Pinpoint the cell where the given text exists, returning its (X, Y) midpoint coordinate. 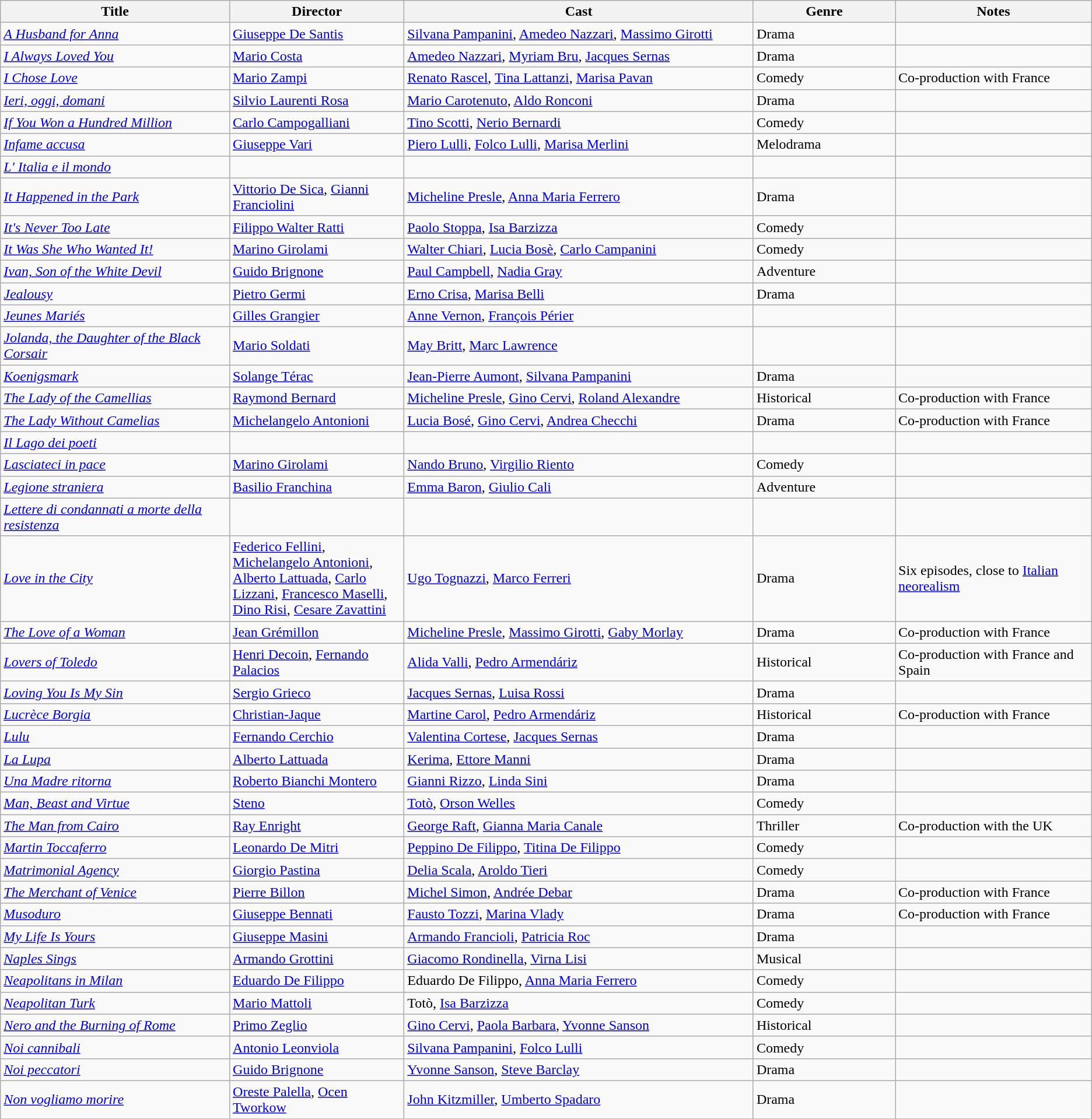
Totò, Isa Barzizza (579, 1003)
Jacques Sernas, Luisa Rossi (579, 692)
Jeunes Mariés (116, 316)
Giacomo Rondinella, Virna Lisi (579, 959)
Silvana Pampanini, Amedeo Nazzari, Massimo Girotti (579, 34)
Michelangelo Antonioni (317, 420)
It Happened in the Park (116, 197)
Pietro Germi (317, 293)
Infame accusa (116, 145)
Giuseppe Bennati (317, 914)
John Kitzmiller, Umberto Spadaro (579, 1100)
La Lupa (116, 759)
Sergio Grieco (317, 692)
Lucia Bosé, Gino Cervi, Andrea Checchi (579, 420)
Ieri, oggi, domani (116, 100)
Micheline Presle, Gino Cervi, Roland Alexandre (579, 398)
If You Won a Hundred Million (116, 122)
Lulu (116, 736)
Giuseppe Vari (317, 145)
Una Madre ritorna (116, 781)
Leonardo De Mitri (317, 848)
Martine Carol, Pedro Armendáriz (579, 714)
Totò, Orson Welles (579, 804)
Walter Chiari, Lucia Bosè, Carlo Campanini (579, 249)
The Lady of the Camellias (116, 398)
Gilles Grangier (317, 316)
Co-production with France and Spain (994, 662)
A Husband for Anna (116, 34)
Christian-Jaque (317, 714)
Kerima, Ettore Manni (579, 759)
Non vogliamo morire (116, 1100)
Mario Carotenuto, Aldo Ronconi (579, 100)
Mario Zampi (317, 78)
Cast (579, 12)
Raymond Bernard (317, 398)
Piero Lulli, Folco Lulli, Marisa Merlini (579, 145)
Micheline Presle, Anna Maria Ferrero (579, 197)
Gianni Rizzo, Linda Sini (579, 781)
Eduardo De Filippo, Anna Maria Ferrero (579, 981)
Mario Soldati (317, 346)
The Man from Cairo (116, 826)
Silvana Pampanini, Folco Lulli (579, 1047)
Lovers of Toledo (116, 662)
Love in the City (116, 578)
Director (317, 12)
Neapolitan Turk (116, 1003)
Fausto Tozzi, Marina Vlady (579, 914)
Federico Fellini, Michelangelo Antonioni, Alberto Lattuada, Carlo Lizzani, Francesco Maselli, Dino Risi, Cesare Zavattini (317, 578)
Peppino De Filippo, Titina De Filippo (579, 848)
Basilio Franchina (317, 487)
It Was She Who Wanted It! (116, 249)
Anne Vernon, François Périer (579, 316)
Musical (824, 959)
Legione straniera (116, 487)
Giorgio Pastina (317, 870)
Jean Grémillon (317, 632)
Armando Francioli, Patricia Roc (579, 936)
Micheline Presle, Massimo Girotti, Gaby Morlay (579, 632)
Michel Simon, Andrée Debar (579, 892)
Naples Sings (116, 959)
The Merchant of Venice (116, 892)
Solange Térac (317, 376)
Co-production with the UK (994, 826)
Mario Mattoli (317, 1003)
Valentina Cortese, Jacques Sernas (579, 736)
Eduardo De Filippo (317, 981)
Matrimonial Agency (116, 870)
Ugo Tognazzi, Marco Ferreri (579, 578)
Silvio Laurenti Rosa (317, 100)
Jealousy (116, 293)
Filippo Walter Ratti (317, 227)
Noi peccatori (116, 1069)
Steno (317, 804)
Fernando Cerchio (317, 736)
Man, Beast and Virtue (116, 804)
Il Lago dei poeti (116, 443)
Mario Costa (317, 56)
It's Never Too Late (116, 227)
Vittorio De Sica, Gianni Franciolini (317, 197)
Genre (824, 12)
Title (116, 12)
Nando Bruno, Virgilio Riento (579, 465)
Koenigsmark (116, 376)
Six episodes, close to Italian neorealism (994, 578)
Paolo Stoppa, Isa Barzizza (579, 227)
Neapolitans in Milan (116, 981)
May Britt, Marc Lawrence (579, 346)
Nero and the Burning of Rome (116, 1025)
Renato Rascel, Tina Lattanzi, Marisa Pavan (579, 78)
Lettere di condannati a morte della resistenza (116, 517)
Delia Scala, Aroldo Tieri (579, 870)
Roberto Bianchi Montero (317, 781)
Martin Toccaferro (116, 848)
Giuseppe De Santis (317, 34)
Henri Decoin, Fernando Palacios (317, 662)
The Love of a Woman (116, 632)
Emma Baron, Giulio Cali (579, 487)
Yvonne Sanson, Steve Barclay (579, 1069)
George Raft, Gianna Maria Canale (579, 826)
Ivan, Son of the White Devil (116, 271)
I Chose Love (116, 78)
Jean-Pierre Aumont, Silvana Pampanini (579, 376)
Alida Valli, Pedro Armendáriz (579, 662)
Amedeo Nazzari, Myriam Bru, Jacques Sernas (579, 56)
L' Italia e il mondo (116, 167)
Musoduro (116, 914)
Alberto Lattuada (317, 759)
Ray Enright (317, 826)
Notes (994, 12)
Carlo Campogalliani (317, 122)
The Lady Without Camelias (116, 420)
Lasciateci in pace (116, 465)
Melodrama (824, 145)
Primo Zeglio (317, 1025)
Noi cannibali (116, 1047)
Lucrèce Borgia (116, 714)
Gino Cervi, Paola Barbara, Yvonne Sanson (579, 1025)
Jolanda, the Daughter of the Black Corsair (116, 346)
Loving You Is My Sin (116, 692)
My Life Is Yours (116, 936)
Antonio Leonviola (317, 1047)
Armando Grottini (317, 959)
Thriller (824, 826)
Paul Campbell, Nadia Gray (579, 271)
I Always Loved You (116, 56)
Erno Crisa, Marisa Belli (579, 293)
Tino Scotti, Nerio Bernardi (579, 122)
Giuseppe Masini (317, 936)
Pierre Billon (317, 892)
Oreste Palella, Ocen Tworkow (317, 1100)
